Identify which cell holds the provided text, then report its (x, y) central coordinate. 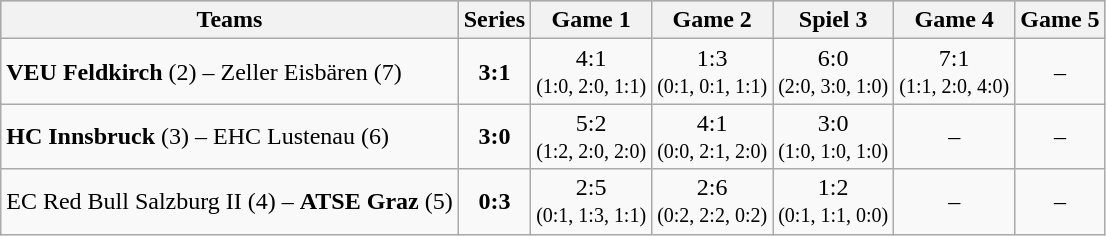
Game 5 (1060, 20)
Game 2 (712, 20)
VEU Feldkirch (2) – Zeller Eisbären (7) (230, 72)
EC Red Bull Salzburg II (4) – ATSE Graz (5) (230, 202)
4:1(0:0, 2:1, 2:0) (712, 136)
7:1(1:1, 2:0, 4:0) (954, 72)
3:0(1:0, 1:0, 1:0) (834, 136)
1:2(0:1, 1:1, 0:0) (834, 202)
5:2(1:2, 2:0, 2:0) (592, 136)
Spiel 3 (834, 20)
1:3(0:1, 0:1, 1:1) (712, 72)
2:5(0:1, 1:3, 1:1) (592, 202)
Teams (230, 20)
2:6(0:2, 2:2, 0:2) (712, 202)
4:1(1:0, 2:0, 1:1) (592, 72)
0:3 (494, 202)
Game 1 (592, 20)
Game 4 (954, 20)
HC Innsbruck (3) – EHC Lustenau (6) (230, 136)
Series (494, 20)
3:1 (494, 72)
3:0 (494, 136)
6:0(2:0, 3:0, 1:0) (834, 72)
